For the text-containing cell, return its midpoint in (X, Y) coordinate format. 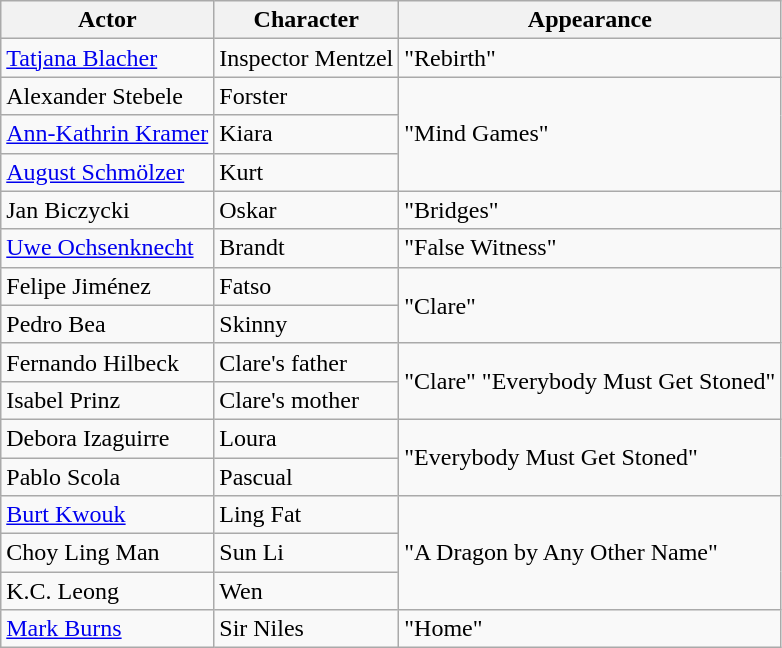
Kurt (306, 172)
Brandt (306, 248)
"Rebirth" (590, 58)
Tatjana Blacher (108, 58)
Sun Li (306, 553)
Debora Izaguirre (108, 438)
August Schmölzer (108, 172)
K.C. Leong (108, 591)
Clare's father (306, 362)
"A Dragon by Any Other Name" (590, 553)
Alexander Stebele (108, 96)
Loura (306, 438)
Fernando Hilbeck (108, 362)
Burt Kwouk (108, 515)
Character (306, 20)
Skinny (306, 324)
Ling Fat (306, 515)
Pedro Bea (108, 324)
Appearance (590, 20)
Forster (306, 96)
Fatso (306, 286)
Felipe Jiménez (108, 286)
Choy Ling Man (108, 553)
Jan Biczycki (108, 210)
Ann-Kathrin Kramer (108, 134)
Kiara (306, 134)
"Everybody Must Get Stoned" (590, 457)
Uwe Ochsenknecht (108, 248)
Actor (108, 20)
Pascual (306, 477)
"False Witness" (590, 248)
"Home" (590, 629)
Mark Burns (108, 629)
Clare's mother (306, 400)
Sir Niles (306, 629)
Isabel Prinz (108, 400)
"Bridges" (590, 210)
Inspector Mentzel (306, 58)
Pablo Scola (108, 477)
"Mind Games" (590, 134)
"Clare" "Everybody Must Get Stoned" (590, 381)
"Clare" (590, 305)
Wen (306, 591)
Oskar (306, 210)
